Extract the [x, y] coordinate from the center of the cell holding the provided text.  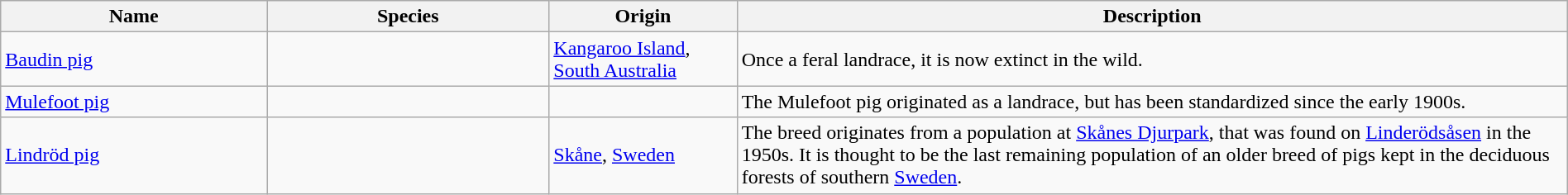
Baudin pig [134, 59]
Origin [643, 17]
The Mulefoot pig originated as a landrace, but has been standardized since the early 1900s. [1152, 102]
Once a feral landrace, it is now extinct in the wild. [1152, 59]
Skåne, Sweden [643, 155]
Species [409, 17]
Name [134, 17]
Description [1152, 17]
Lindröd pig [134, 155]
Kangaroo Island, South Australia [643, 59]
Mulefoot pig [134, 102]
